Determine the (X, Y) coordinate at the center of the cell enclosing the given text.  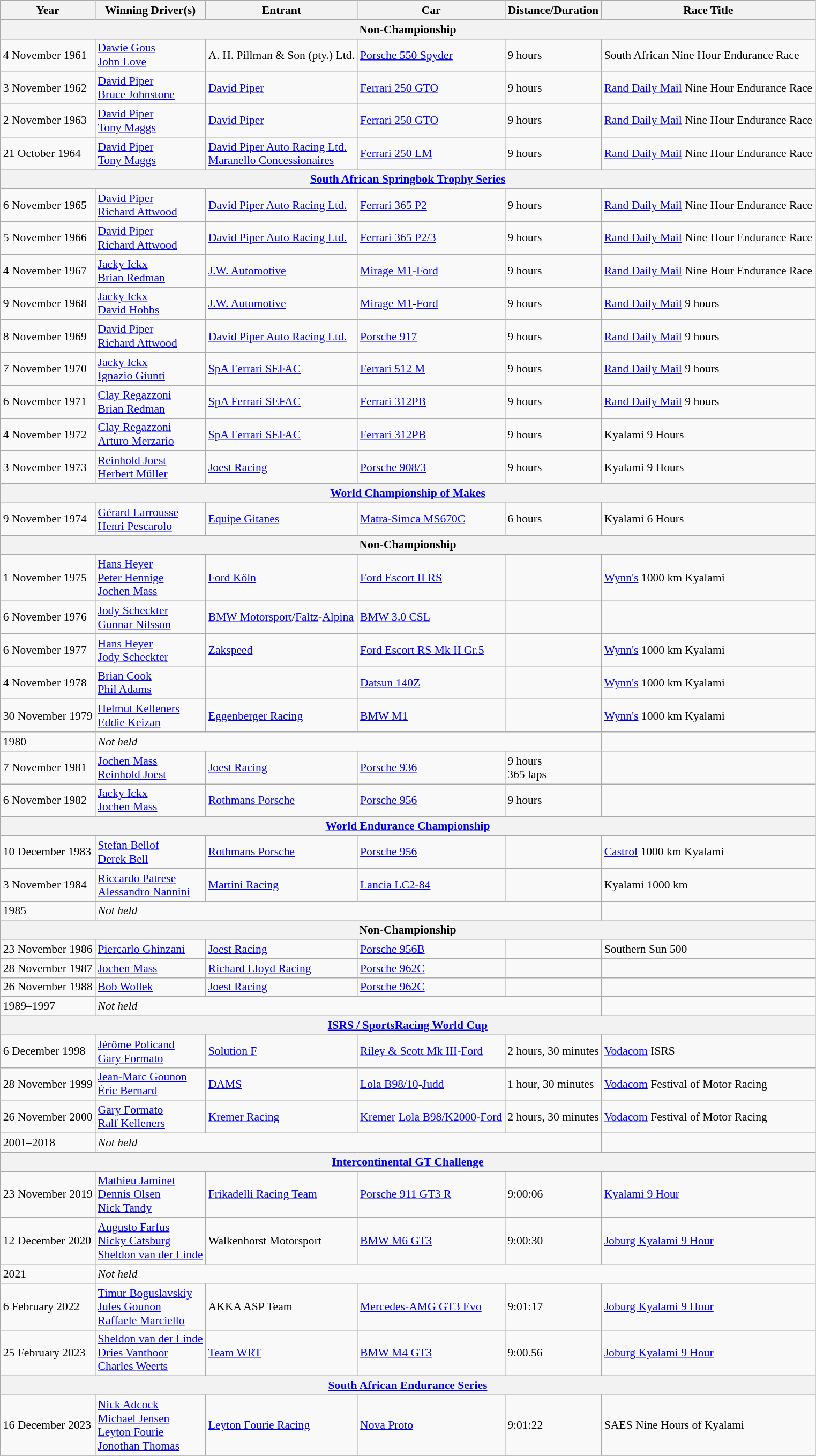
South African Endurance Series (408, 1386)
BMW M6 GT3 (431, 1241)
6 November 1977 (48, 651)
1989–1997 (48, 1006)
Stefan Bellof Derek Bell (151, 852)
3 November 1962 (48, 88)
Porsche 956B (431, 949)
6 hours (553, 519)
Richard Lloyd Racing (282, 968)
World Endurance Championship (408, 826)
Vodacom ISRS (708, 1051)
9:01:17 (553, 1306)
12 December 2020 (48, 1241)
Car (431, 10)
Kyalami 6 Hours (708, 519)
26 November 1988 (48, 987)
Jacky Ickx David Hobbs (151, 303)
Leyton Fourie Racing (282, 1425)
7 November 1981 (48, 767)
World Championship of Makes (408, 494)
Riccardo Patrese Alessandro Nannini (151, 885)
AKKA ASP Team (282, 1306)
A. H. Pillman & Son (pty.) Ltd. (282, 55)
Porsche 917 (431, 337)
Equipe Gitanes (282, 519)
Brian Cook Phil Adams (151, 683)
South African Nine Hour Endurance Race (708, 55)
Ferrari 250 LM (431, 153)
Kyalami 1000 km (708, 885)
4 November 1961 (48, 55)
4 November 1967 (48, 271)
Hans Heyer Jody Scheckter (151, 651)
Reinhold Joest Herbert Müller (151, 467)
8 November 1969 (48, 337)
Year (48, 10)
DAMS (282, 1084)
Zakspeed (282, 651)
Ford Köln (282, 578)
Ferrari 365 P2 (431, 206)
4 November 1972 (48, 434)
2001–2018 (48, 1143)
21 October 1964 (48, 153)
Lola B98/10-Judd (431, 1084)
Kremer Racing (282, 1117)
South African Springbok Trophy Series (408, 180)
Race Title (708, 10)
5 November 1966 (48, 238)
1 November 1975 (48, 578)
Winning Driver(s) (151, 10)
Intercontinental GT Challenge (408, 1162)
David Piper Auto Racing Ltd. Maranello Concessionaires (282, 153)
Nova Proto (431, 1425)
Timur Boguslavskiy Jules Gounon Raffaele Marciello (151, 1306)
Mercedes-AMG GT3 Evo (431, 1306)
Gérard Larrousse Henri Pescarolo (151, 519)
Porsche 908/3 (431, 467)
4 November 1978 (48, 683)
2021 (48, 1274)
23 November 1986 (48, 949)
Jacky Ickx Ignazio Giunti (151, 369)
Porsche 911 GT3 R (431, 1195)
Piercarlo Ghinzani (151, 949)
Team WRT (282, 1353)
6 November 1971 (48, 402)
6 February 2022 (48, 1306)
9:00.56 (553, 1353)
Ferrari 365 P2/3 (431, 238)
Porsche 936 (431, 767)
Datsun 140Z (431, 683)
9 hours365 laps (553, 767)
Eggenberger Racing (282, 716)
BMW M4 GT3 (431, 1353)
1 hour, 30 minutes (553, 1084)
Jody Scheckter Gunnar Nilsson (151, 617)
Ferrari 512 M (431, 369)
6 December 1998 (48, 1051)
BMW M1 (431, 716)
Kyalami 9 Hour (708, 1195)
Entrant (282, 10)
Jean-Marc Gounon Éric Bernard (151, 1084)
16 December 2023 (48, 1425)
9 November 1968 (48, 303)
Jacky Ickx Jochen Mass (151, 801)
Bob Wollek (151, 987)
10 December 1983 (48, 852)
Castrol 1000 km Kyalami (708, 852)
Martini Racing (282, 885)
1980 (48, 742)
Sheldon van der Linde Dries Vanthoor Charles Weerts (151, 1353)
6 November 1976 (48, 617)
26 November 2000 (48, 1117)
9:00:30 (553, 1241)
Jacky Ickx Brian Redman (151, 271)
2 November 1963 (48, 121)
Nick Adcock Michael Jensen Leyton Fourie Jonothan Thomas (151, 1425)
BMW 3.0 CSL (431, 617)
Frikadelli Racing Team (282, 1195)
Hans Heyer Peter Hennige Jochen Mass (151, 578)
3 November 1973 (48, 467)
30 November 1979 (48, 716)
Distance/Duration (553, 10)
6 November 1982 (48, 801)
SAES Nine Hours of Kyalami (708, 1425)
23 November 2019 (48, 1195)
Southern Sun 500 (708, 949)
Ford Escort II RS (431, 578)
Ford Escort RS Mk II Gr.5 (431, 651)
Matra-Simca MS670C (431, 519)
Dawie Gous John Love (151, 55)
Walkenhorst Motorsport (282, 1241)
Mathieu Jaminet Dennis Olsen Nick Tandy (151, 1195)
1985 (48, 911)
Jochen Mass (151, 968)
David Piper Bruce Johnstone (151, 88)
BMW Motorsport/Faltz-Alpina (282, 617)
Kremer Lola B98/K2000-Ford (431, 1117)
Augusto Farfus Nicky Catsburg Sheldon van der Linde (151, 1241)
Jochen Mass Reinhold Joest (151, 767)
3 November 1984 (48, 885)
9:01:22 (553, 1425)
Porsche 550 Spyder (431, 55)
9 November 1974 (48, 519)
28 November 1999 (48, 1084)
25 February 2023 (48, 1353)
9:00:06 (553, 1195)
Clay Regazzoni Arturo Merzario (151, 434)
Jérôme Policand Gary Formato (151, 1051)
ISRS / SportsRacing World Cup (408, 1026)
Helmut Kelleners Eddie Keizan (151, 716)
Lancia LC2-84 (431, 885)
28 November 1987 (48, 968)
Solution F (282, 1051)
Clay Regazzoni Brian Redman (151, 402)
6 November 1965 (48, 206)
7 November 1970 (48, 369)
Gary Formato Ralf Kelleners (151, 1117)
Riley & Scott Mk III-Ford (431, 1051)
